Capture the cell that displays the provided text and extract its [X, Y] central coordinate. 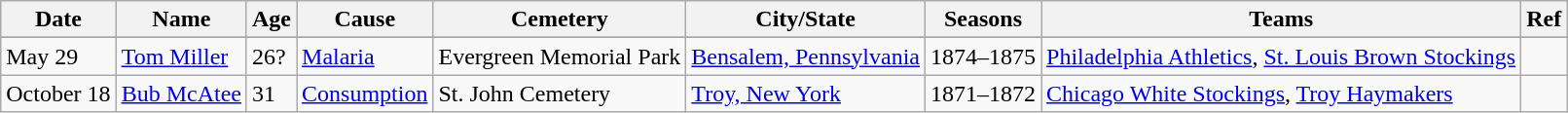
Bensalem, Pennsylvania [806, 56]
October 18 [58, 94]
Troy, New York [806, 94]
31 [271, 94]
Age [271, 19]
Date [58, 19]
Seasons [983, 19]
Malaria [365, 56]
Philadelphia Athletics, St. Louis Brown Stockings [1281, 56]
Name [181, 19]
Evergreen Memorial Park [560, 56]
Consumption [365, 94]
Chicago White Stockings, Troy Haymakers [1281, 94]
1871–1872 [983, 94]
Teams [1281, 19]
Cause [365, 19]
1874–1875 [983, 56]
Ref [1544, 19]
City/State [806, 19]
Cemetery [560, 19]
Bub McAtee [181, 94]
May 29 [58, 56]
Tom Miller [181, 56]
St. John Cemetery [560, 94]
26? [271, 56]
